From the cell containing the given text, extract its center point as (X, Y) coordinate. 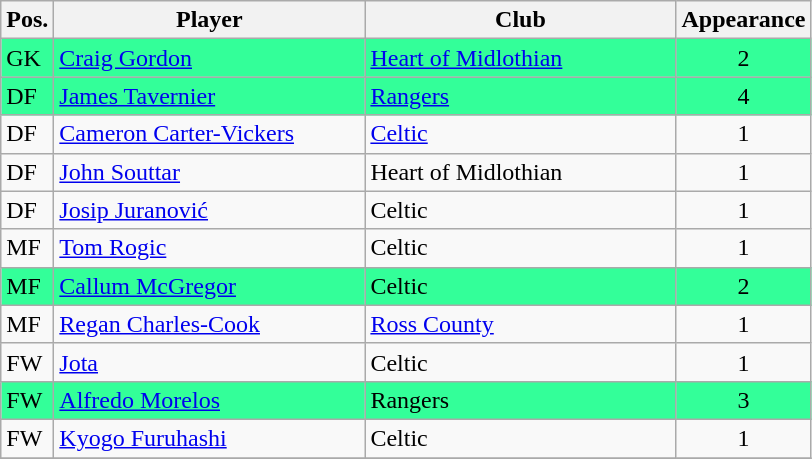
Ross County (520, 324)
James Tavernier (210, 96)
Josip Juranović (210, 210)
Callum McGregor (210, 286)
3 (744, 400)
Alfredo Morelos (210, 400)
Tom Rogic (210, 248)
4 (744, 96)
Cameron Carter-Vickers (210, 134)
Appearance (744, 20)
Player (210, 20)
Craig Gordon (210, 58)
GK (28, 58)
Club (520, 20)
John Souttar (210, 172)
Regan Charles-Cook (210, 324)
Jota (210, 362)
Pos. (28, 20)
Kyogo Furuhashi (210, 438)
